Capture the cell that displays the provided text and extract its (x, y) central coordinate. 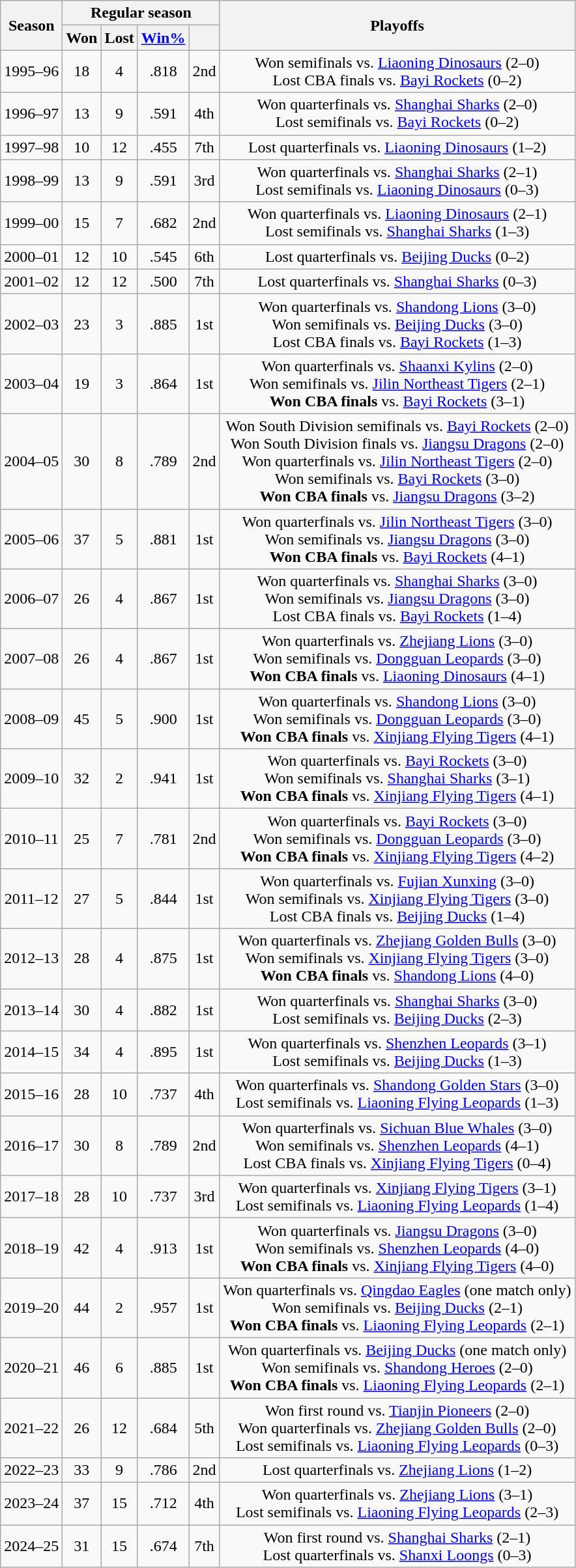
.895 (163, 1052)
Won quarterfinals vs. Bayi Rockets (3–0)Won semifinals vs. Dongguan Leopards (3–0)Won CBA finals vs. Xinjiang Flying Tigers (4–2) (397, 839)
.712 (163, 1504)
Won quarterfinals vs. Liaoning Dinosaurs (2–1)Lost semifinals vs. Shanghai Sharks (1–3) (397, 223)
.881 (163, 539)
1998–99 (31, 181)
31 (82, 1546)
.844 (163, 899)
Win% (163, 38)
.864 (163, 384)
44 (82, 1308)
Lost (119, 38)
Won quarterfinals vs. Shenzhen Leopards (3–1)Lost semifinals vs. Beijing Ducks (1–3) (397, 1052)
1999–00 (31, 223)
Lost quarterfinals vs. Liaoning Dinosaurs (1–2) (397, 147)
Playoffs (397, 25)
2015–16 (31, 1094)
1996–97 (31, 113)
1995–96 (31, 72)
Won quarterfinals vs. Bayi Rockets (3–0)Won semifinals vs. Shanghai Sharks (3–1)Won CBA finals vs. Xinjiang Flying Tigers (4–1) (397, 779)
2004–05 (31, 461)
.913 (163, 1248)
Won quarterfinals vs. Beijing Ducks (one match only)Won semifinals vs. Shandong Heroes (2–0)Won CBA finals vs. Liaoning Flying Leopards (2–1) (397, 1367)
2010–11 (31, 839)
45 (82, 719)
.957 (163, 1308)
27 (82, 899)
Won quarterfinals vs. Shaanxi Kylins (2–0)Won semifinals vs. Jilin Northeast Tigers (2–1)Won CBA finals vs. Bayi Rockets (3–1) (397, 384)
2020–21 (31, 1367)
2018–19 (31, 1248)
Lost quarterfinals vs. Beijing Ducks (0–2) (397, 257)
6 (119, 1367)
.781 (163, 839)
.674 (163, 1546)
Season (31, 25)
Won quarterfinals vs. Shandong Lions (3–0)Won semifinals vs. Beijing Ducks (3–0)Lost CBA finals vs. Bayi Rockets (1–3) (397, 324)
Won quarterfinals vs. Sichuan Blue Whales (3–0)Won semifinals vs. Shenzhen Leopards (4–1)Lost CBA finals vs. Xinjiang Flying Tigers (0–4) (397, 1145)
25 (82, 839)
1997–98 (31, 147)
Won quarterfinals vs. Fujian Xunxing (3–0)Won semifinals vs. Xinjiang Flying Tigers (3–0)Lost CBA finals vs. Beijing Ducks (1–4) (397, 899)
.900 (163, 719)
2023–24 (31, 1504)
Won quarterfinals vs. Shandong Golden Stars (3–0)Lost semifinals vs. Liaoning Flying Leopards (1–3) (397, 1094)
Lost quarterfinals vs. Zhejiang Lions (1–2) (397, 1470)
6th (205, 257)
5th (205, 1427)
2016–17 (31, 1145)
Won first round vs. Tianjin Pioneers (2–0)Won quarterfinals vs. Zhejiang Golden Bulls (2–0)Lost semifinals vs. Liaoning Flying Leopards (0–3) (397, 1427)
2003–04 (31, 384)
Won first round vs. Shanghai Sharks (2–1)Lost quarterfinals vs. Shanxi Loongs (0–3) (397, 1546)
Won quarterfinals vs. Shandong Lions (3–0)Won semifinals vs. Dongguan Leopards (3–0)Won CBA finals vs. Xinjiang Flying Tigers (4–1) (397, 719)
42 (82, 1248)
2001–02 (31, 281)
2021–22 (31, 1427)
2005–06 (31, 539)
.818 (163, 72)
Won quarterfinals vs. Zhejiang Golden Bulls (3–0)Won semifinals vs. Xinjiang Flying Tigers (3–0)Won CBA finals vs. Shandong Lions (4–0) (397, 959)
23 (82, 324)
Won quarterfinals vs. Jilin Northeast Tigers (3–0)Won semifinals vs. Jiangsu Dragons (3–0)Won CBA finals vs. Bayi Rockets (4–1) (397, 539)
2006–07 (31, 599)
2009–10 (31, 779)
Won quarterfinals vs. Qingdao Eagles (one match only)Won semifinals vs. Beijing Ducks (2–1)Won CBA finals vs. Liaoning Flying Leopards (2–1) (397, 1308)
Lost quarterfinals vs. Shanghai Sharks (0–3) (397, 281)
19 (82, 384)
2019–20 (31, 1308)
2008–09 (31, 719)
.500 (163, 281)
34 (82, 1052)
46 (82, 1367)
Won quarterfinals vs. Jiangsu Dragons (3–0)Won semifinals vs. Shenzhen Leopards (4–0)Won CBA finals vs. Xinjiang Flying Tigers (4–0) (397, 1248)
.455 (163, 147)
.786 (163, 1470)
Won quarterfinals vs. Shanghai Sharks (3–0)Won semifinals vs. Jiangsu Dragons (3–0)Lost CBA finals vs. Bayi Rockets (1–4) (397, 599)
Won (82, 38)
2002–03 (31, 324)
2000–01 (31, 257)
Won quarterfinals vs. Shanghai Sharks (2–1)Lost semifinals vs. Liaoning Dinosaurs (0–3) (397, 181)
2017–18 (31, 1197)
18 (82, 72)
2007–08 (31, 659)
Won quarterfinals vs. Shanghai Sharks (3–0)Lost semifinals vs. Beijing Ducks (2–3) (397, 1009)
2024–25 (31, 1546)
2022–23 (31, 1470)
32 (82, 779)
.684 (163, 1427)
2013–14 (31, 1009)
Won quarterfinals vs. Zhejiang Lions (3–1)Lost semifinals vs. Liaoning Flying Leopards (2–3) (397, 1504)
2011–12 (31, 899)
Won quarterfinals vs. Xinjiang Flying Tigers (3–1)Lost semifinals vs. Liaoning Flying Leopards (1–4) (397, 1197)
.882 (163, 1009)
2014–15 (31, 1052)
2012–13 (31, 959)
Won quarterfinals vs. Zhejiang Lions (3–0)Won semifinals vs. Dongguan Leopards (3–0)Won CBA finals vs. Liaoning Dinosaurs (4–1) (397, 659)
Won quarterfinals vs. Shanghai Sharks (2–0)Lost semifinals vs. Bayi Rockets (0–2) (397, 113)
.875 (163, 959)
.941 (163, 779)
.682 (163, 223)
Regular season (141, 13)
Won semifinals vs. Liaoning Dinosaurs (2–0)Lost CBA finals vs. Bayi Rockets (0–2) (397, 72)
.545 (163, 257)
33 (82, 1470)
